For the text-containing cell, return its midpoint in (X, Y) coordinate format. 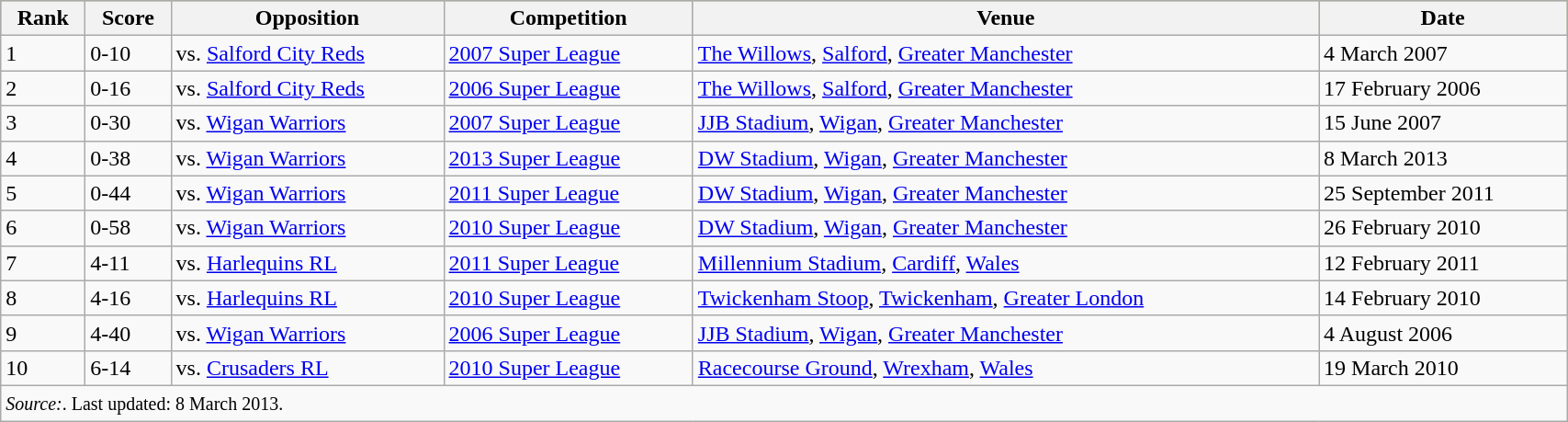
Source:. Last updated: 8 March 2013. (784, 403)
8 March 2013 (1443, 158)
7 (43, 263)
Opposition (307, 18)
0-58 (129, 228)
0-16 (129, 88)
Rank (43, 18)
0-44 (129, 193)
26 February 2010 (1443, 228)
4 March 2007 (1443, 53)
Score (129, 18)
19 March 2010 (1443, 368)
3 (43, 123)
2013 Super League (568, 158)
8 (43, 298)
Racecourse Ground, Wrexham, Wales (1005, 368)
25 September 2011 (1443, 193)
vs. Crusaders RL (307, 368)
0-10 (129, 53)
Millennium Stadium, Cardiff, Wales (1005, 263)
0-30 (129, 123)
Competition (568, 18)
12 February 2011 (1443, 263)
14 February 2010 (1443, 298)
15 June 2007 (1443, 123)
4-16 (129, 298)
9 (43, 333)
0-38 (129, 158)
6 (43, 228)
4-40 (129, 333)
17 February 2006 (1443, 88)
1 (43, 53)
4 (43, 158)
4 August 2006 (1443, 333)
Twickenham Stoop, Twickenham, Greater London (1005, 298)
6-14 (129, 368)
2 (43, 88)
Venue (1005, 18)
4-11 (129, 263)
Date (1443, 18)
10 (43, 368)
5 (43, 193)
